Extract the (X, Y) coordinate from the center of the cell holding the provided text.  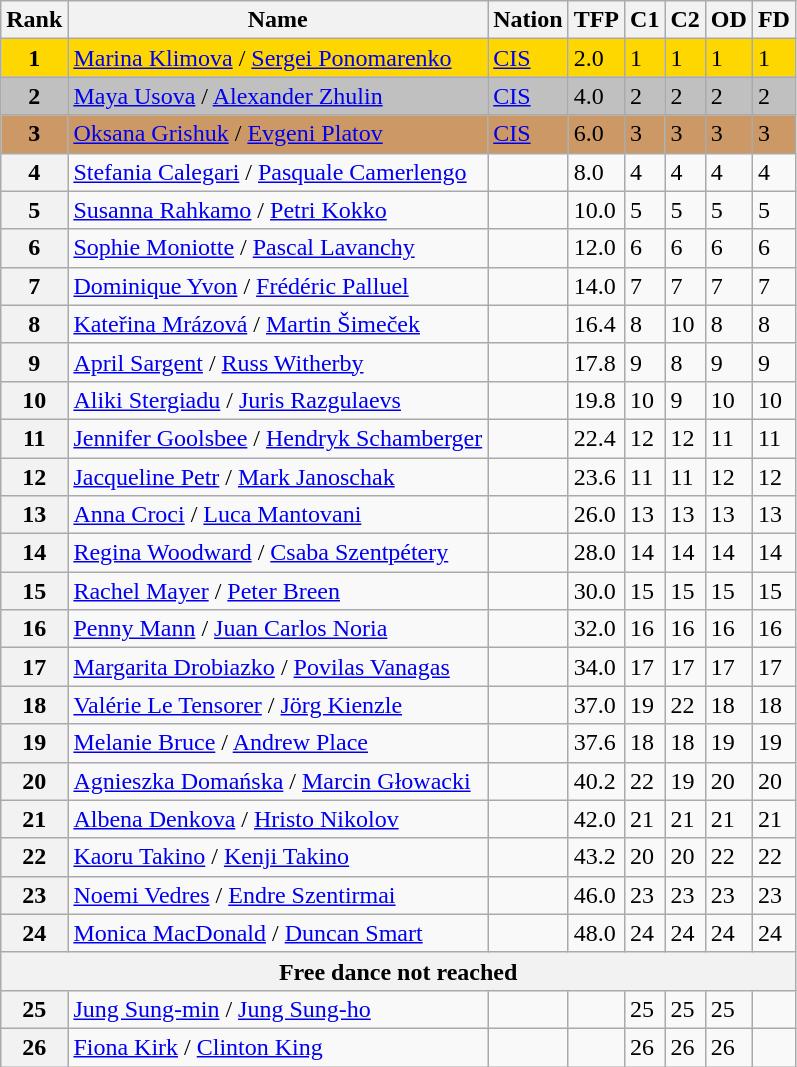
Name (278, 20)
34.0 (596, 667)
6.0 (596, 134)
2.0 (596, 58)
14.0 (596, 286)
Maya Usova / Alexander Zhulin (278, 96)
48.0 (596, 933)
Aliki Stergiadu / Juris Razgulaevs (278, 400)
Jung Sung-min / Jung Sung-ho (278, 1009)
37.0 (596, 705)
22.4 (596, 438)
17.8 (596, 362)
April Sargent / Russ Witherby (278, 362)
Oksana Grishuk / Evgeni Platov (278, 134)
Monica MacDonald / Duncan Smart (278, 933)
Penny Mann / Juan Carlos Noria (278, 629)
Rachel Mayer / Peter Breen (278, 591)
23.6 (596, 477)
Rank (34, 20)
C1 (645, 20)
Stefania Calegari / Pasquale Camerlengo (278, 172)
26.0 (596, 515)
28.0 (596, 553)
46.0 (596, 895)
Sophie Moniotte / Pascal Lavanchy (278, 248)
Noemi Vedres / Endre Szentirmai (278, 895)
Jacqueline Petr / Mark Janoschak (278, 477)
Jennifer Goolsbee / Hendryk Schamberger (278, 438)
Anna Croci / Luca Mantovani (278, 515)
Free dance not reached (398, 971)
8.0 (596, 172)
19.8 (596, 400)
FD (774, 20)
40.2 (596, 781)
16.4 (596, 324)
C2 (685, 20)
OD (728, 20)
Valérie Le Tensorer / Jörg Kienzle (278, 705)
Melanie Bruce / Andrew Place (278, 743)
32.0 (596, 629)
10.0 (596, 210)
37.6 (596, 743)
Susanna Rahkamo / Petri Kokko (278, 210)
Margarita Drobiazko / Povilas Vanagas (278, 667)
TFP (596, 20)
Marina Klimova / Sergei Ponomarenko (278, 58)
4.0 (596, 96)
12.0 (596, 248)
Agnieszka Domańska / Marcin Głowacki (278, 781)
43.2 (596, 857)
Regina Woodward / Csaba Szentpétery (278, 553)
Dominique Yvon / Frédéric Palluel (278, 286)
Nation (528, 20)
Kaoru Takino / Kenji Takino (278, 857)
42.0 (596, 819)
Fiona Kirk / Clinton King (278, 1047)
Kateřina Mrázová / Martin Šimeček (278, 324)
Albena Denkova / Hristo Nikolov (278, 819)
30.0 (596, 591)
